Output the (X, Y) coordinate of the center of the cell containing the given text.  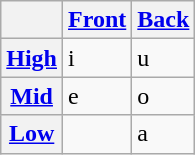
Front (98, 20)
i (98, 58)
Back (164, 20)
High (32, 58)
u (164, 58)
Low (32, 134)
a (164, 134)
o (164, 96)
Mid (32, 96)
e (98, 96)
